Capture the cell that displays the provided text and extract its [X, Y] central coordinate. 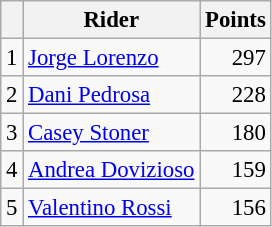
Dani Pedrosa [112, 95]
5 [12, 208]
180 [236, 133]
Valentino Rossi [112, 208]
Casey Stoner [112, 133]
Points [236, 20]
228 [236, 95]
3 [12, 133]
Rider [112, 20]
Andrea Dovizioso [112, 170]
2 [12, 95]
1 [12, 58]
156 [236, 208]
159 [236, 170]
4 [12, 170]
297 [236, 58]
Jorge Lorenzo [112, 58]
